Output the [x, y] coordinate of the center of the cell containing the given text.  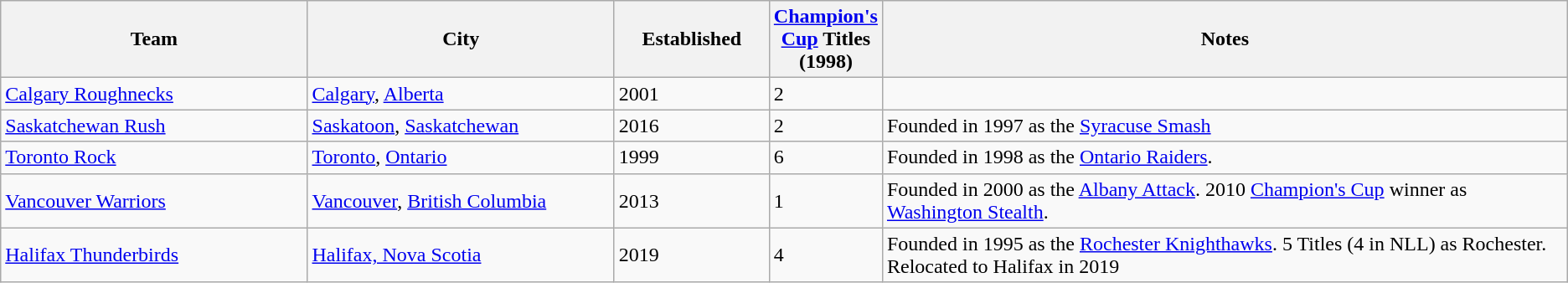
2001 [692, 94]
2016 [692, 126]
Established [692, 39]
Calgary Roughnecks [154, 94]
2019 [692, 255]
Vancouver Warriors [154, 201]
Toronto Rock [154, 157]
Champion's Cup Titles (1998) [826, 39]
Vancouver, British Columbia [461, 201]
Founded in 1995 as the Rochester Knighthawks. 5 Titles (4 in NLL) as Rochester. Relocated to Halifax in 2019 [1225, 255]
Founded in 1997 as the Syracuse Smash [1225, 126]
1999 [692, 157]
Calgary, Alberta [461, 94]
2013 [692, 201]
Saskatoon, Saskatchewan [461, 126]
Halifax, Nova Scotia [461, 255]
Founded in 2000 as the Albany Attack. 2010 Champion's Cup winner as Washington Stealth. [1225, 201]
City [461, 39]
Founded in 1998 as the Ontario Raiders. [1225, 157]
Team [154, 39]
Toronto, Ontario [461, 157]
Notes [1225, 39]
Halifax Thunderbirds [154, 255]
Saskatchewan Rush [154, 126]
1 [826, 201]
4 [826, 255]
6 [826, 157]
